Pinpoint the cell where the given text exists, returning its (X, Y) midpoint coordinate. 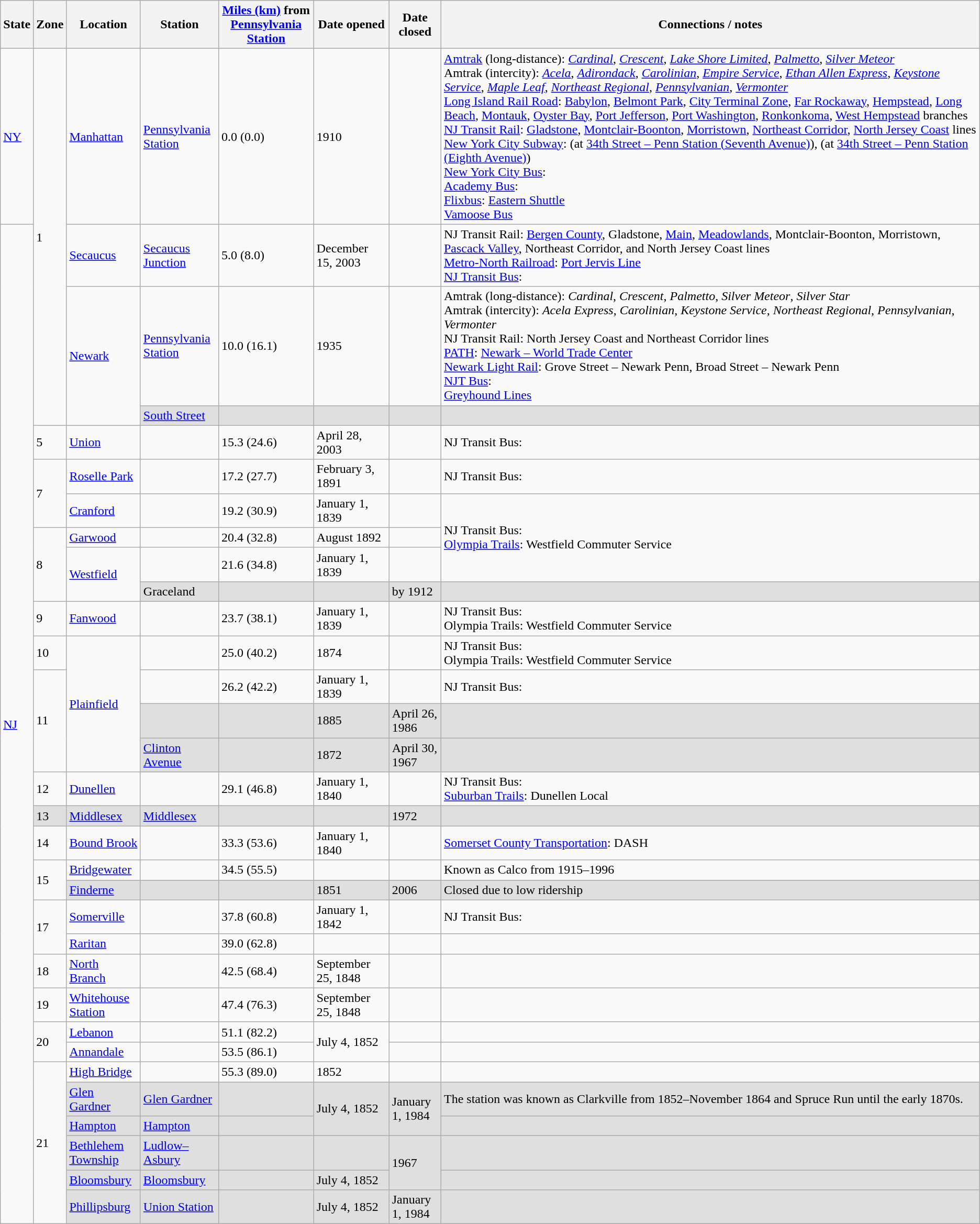
Fanwood (104, 618)
April 30, 1967 (415, 755)
37.8 (60.8) (266, 917)
Secaucus (104, 256)
10.0 (16.1) (266, 346)
29.1 (46.8) (266, 789)
51.1 (82.2) (266, 1032)
February 3, 1891 (351, 477)
Bridgewater (104, 870)
Location (104, 25)
34.5 (55.5) (266, 870)
Phillipsburg (104, 1207)
39.0 (62.8) (266, 944)
1 (50, 237)
Newark (104, 356)
5 (50, 442)
42.5 (68.4) (266, 971)
21 (50, 1143)
17 (50, 927)
17.2 (27.7) (266, 477)
August 1892 (351, 537)
Lebanon (104, 1032)
NJ (17, 724)
13 (50, 816)
14 (50, 843)
9 (50, 618)
January 1, 1842 (351, 917)
December 15, 2003 (351, 256)
Whitehouse Station (104, 1005)
1910 (351, 136)
Somerville (104, 917)
NJ Transit Bus: Suburban Trails: Dunellen Local (710, 789)
Known as Calco from 1915–1996 (710, 870)
15.3 (24.6) (266, 442)
Somerset County Transportation: DASH (710, 843)
Cranford (104, 510)
Secaucus Junction (179, 256)
Dunellen (104, 789)
1851 (351, 890)
Ludlow–Asbury (179, 1153)
26.2 (42.2) (266, 687)
State (17, 25)
Bethlehem Township (104, 1153)
19 (50, 1005)
North Branch (104, 971)
55.3 (89.0) (266, 1072)
1874 (351, 653)
Date opened (351, 25)
20 (50, 1042)
1972 (415, 816)
8 (50, 565)
Raritan (104, 944)
Closed due to low ridership (710, 890)
12 (50, 789)
11 (50, 721)
Graceland (179, 591)
Garwood (104, 537)
Union (104, 442)
33.3 (53.6) (266, 843)
Plainfield (104, 704)
1885 (351, 721)
1852 (351, 1072)
High Bridge (104, 1072)
South Street (179, 415)
47.4 (76.3) (266, 1005)
Finderne (104, 890)
by 1912 (415, 591)
Roselle Park (104, 477)
25.0 (40.2) (266, 653)
53.5 (86.1) (266, 1052)
7 (50, 493)
10 (50, 653)
Bound Brook (104, 843)
Station (179, 25)
19.2 (30.9) (266, 510)
NY (17, 136)
15 (50, 880)
5.0 (8.0) (266, 256)
1872 (351, 755)
Clinton Avenue (179, 755)
Manhattan (104, 136)
April 28, 2003 (351, 442)
Miles (km) from Pennsylvania Station (266, 25)
Annandale (104, 1052)
Union Station (179, 1207)
23.7 (38.1) (266, 618)
1935 (351, 346)
Connections / notes (710, 25)
0.0 (0.0) (266, 136)
April 26, 1986 (415, 721)
Date closed (415, 25)
21.6 (34.8) (266, 565)
18 (50, 971)
1967 (415, 1163)
Zone (50, 25)
Westfield (104, 574)
20.4 (32.8) (266, 537)
2006 (415, 890)
The station was known as Clarkville from 1852–November 1864 and Spruce Run until the early 1870s. (710, 1099)
